Determine the (x, y) coordinate at the center of the cell enclosing the given text.  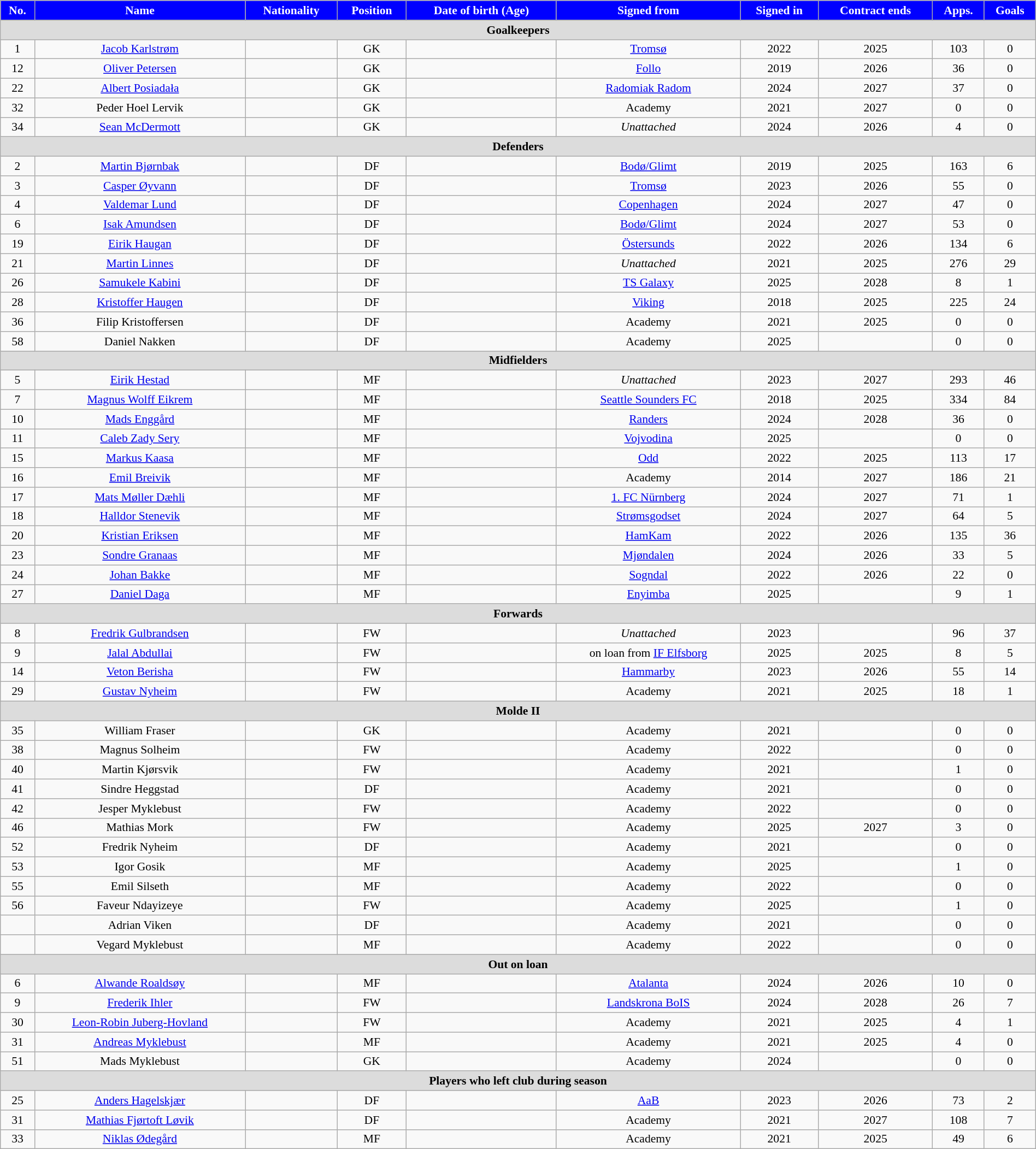
William Fraser (140, 730)
Strømsgodset (648, 516)
Oliver Petersen (140, 69)
Follo (648, 69)
225 (958, 303)
Name (140, 10)
Martin Bjørnbak (140, 166)
51 (17, 1062)
25 (17, 1100)
Veton Berisha (140, 672)
Odd (648, 458)
Jalal Abdullai (140, 653)
Mads Myklebust (140, 1062)
Radomiak Radom (648, 89)
Signed in (779, 10)
52 (17, 847)
Kristoffer Haugen (140, 303)
113 (958, 458)
Kristian Eriksen (140, 536)
Midfielders (518, 361)
163 (958, 166)
56 (17, 906)
Randers (648, 419)
1. FC Nürnberg (648, 497)
Mathias Fjørtoft Løvik (140, 1120)
Contract ends (875, 10)
71 (958, 497)
Albert Posiadała (140, 89)
Eirik Haugan (140, 244)
Martin Linnes (140, 263)
Hammarby (648, 672)
Gustav Nyheim (140, 692)
Anders Hagelskjær (140, 1100)
135 (958, 536)
Goalkeepers (518, 30)
Adrian Viken (140, 926)
108 (958, 1120)
27 (17, 594)
Sindre Heggstad (140, 789)
12 (17, 69)
Frederik Ihler (140, 1003)
32 (17, 108)
64 (958, 516)
96 (958, 633)
Position (372, 10)
40 (17, 770)
42 (17, 809)
Alwande Roaldsøy (140, 983)
19 (17, 244)
23 (17, 556)
Filip Kristoffersen (140, 322)
Viking (648, 303)
Enyimba (648, 594)
Östersunds (648, 244)
28 (17, 303)
276 (958, 263)
58 (17, 341)
Isak Amundsen (140, 225)
Eirik Hestad (140, 380)
103 (958, 49)
84 (1010, 400)
Emil Silseth (140, 886)
Vegard Myklebust (140, 945)
Mathias Mork (140, 828)
Seattle Sounders FC (648, 400)
Sondre Granaas (140, 556)
Emil Breivik (140, 478)
Molde II (518, 711)
41 (17, 789)
Fredrik Nyheim (140, 847)
on loan from IF Elfsborg (648, 653)
Fredrik Gulbrandsen (140, 633)
Mads Enggård (140, 419)
Mats Møller Dæhli (140, 497)
Caleb Zady Sery (140, 439)
Vojvodina (648, 439)
11 (17, 439)
Forwards (518, 614)
Halldor Stenevik (140, 516)
Leon-Robin Juberg-Hovland (140, 1023)
Niklas Ødegård (140, 1139)
No. (17, 10)
334 (958, 400)
30 (17, 1023)
Sean McDermott (140, 127)
20 (17, 536)
Copenhagen (648, 205)
15 (17, 458)
HamKam (648, 536)
Out on loan (518, 964)
Jacob Karlstrøm (140, 49)
Nationality (292, 10)
Daniel Daga (140, 594)
TS Galaxy (648, 283)
Date of birth (Age) (481, 10)
Igor Gosik (140, 867)
Players who left club during season (518, 1081)
Andreas Myklebust (140, 1042)
Faveur Ndayizeye (140, 906)
Magnus Solheim (140, 750)
186 (958, 478)
49 (958, 1139)
Martin Kjørsvik (140, 770)
Markus Kaasa (140, 458)
Defenders (518, 147)
Samukele Kabini (140, 283)
AaB (648, 1100)
Magnus Wolff Eikrem (140, 400)
Peder Hoel Lervik (140, 108)
34 (17, 127)
47 (958, 205)
Apps. (958, 10)
Mjøndalen (648, 556)
134 (958, 244)
38 (17, 750)
35 (17, 730)
Daniel Nakken (140, 341)
2014 (779, 478)
Valdemar Lund (140, 205)
Johan Bakke (140, 575)
Sogndal (648, 575)
Goals (1010, 10)
16 (17, 478)
Casper Øyvann (140, 186)
293 (958, 380)
73 (958, 1100)
Jesper Myklebust (140, 809)
Atalanta (648, 983)
Signed from (648, 10)
Landskrona BoIS (648, 1003)
